Scan for the cell matching the given text and deliver its (x, y) coordinate at center. 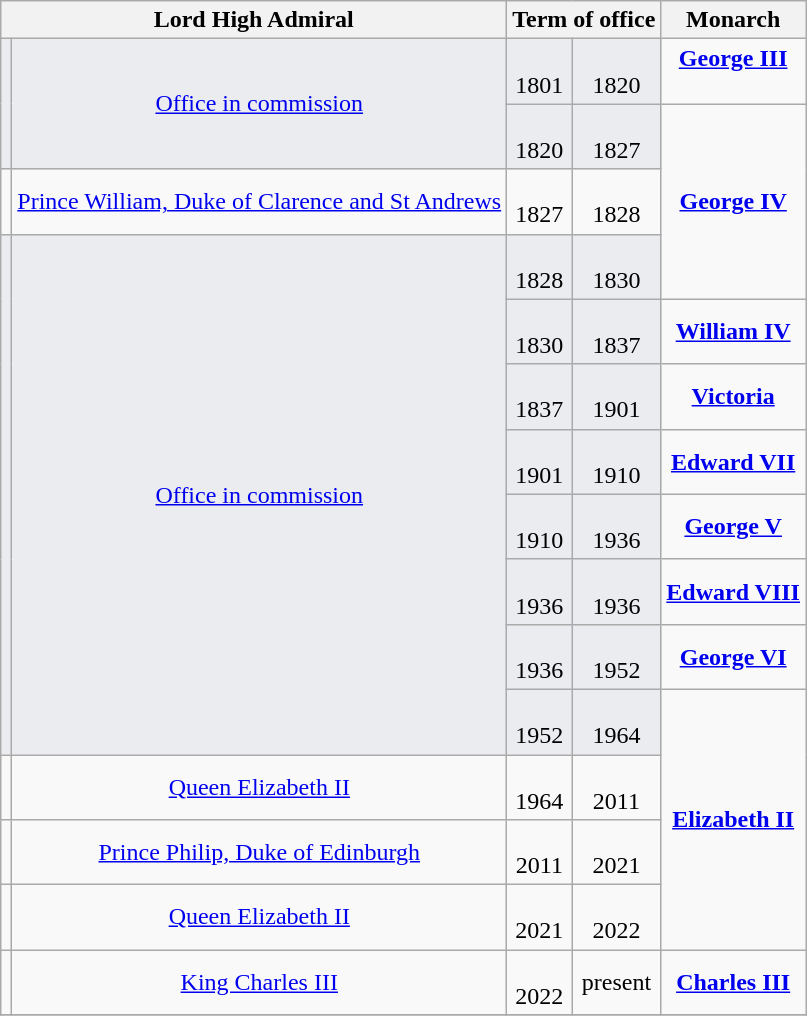
Prince Philip, Duke of Edinburgh (260, 852)
Edward VIII (734, 592)
George IV (734, 202)
Edward VII (734, 462)
George III (734, 72)
Elizabeth II (734, 819)
Charles III (734, 982)
George VI (734, 656)
King Charles III (260, 982)
William IV (734, 332)
Lord High Admiral (254, 20)
Monarch (734, 20)
Prince William, Duke of Clarence and St Andrews (260, 202)
George V (734, 526)
present (616, 982)
1801 (540, 72)
Victoria (734, 396)
Term of office (584, 20)
